Return (X, Y) of the center of cell containing provided text 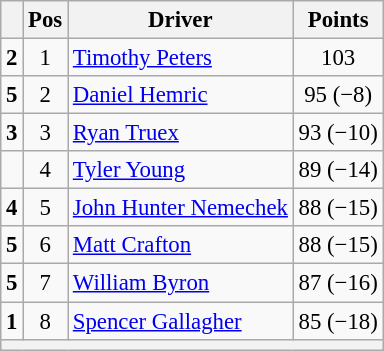
85 (−18) (338, 321)
8 (46, 321)
103 (338, 58)
Pos (46, 20)
Daniel Hemric (181, 95)
89 (−14) (338, 170)
87 (−16) (338, 283)
Timothy Peters (181, 58)
Ryan Truex (181, 133)
Matt Crafton (181, 245)
Points (338, 20)
William Byron (181, 283)
6 (46, 245)
95 (−8) (338, 95)
Spencer Gallagher (181, 321)
7 (46, 283)
Driver (181, 20)
John Hunter Nemechek (181, 208)
93 (−10) (338, 133)
Tyler Young (181, 170)
